Find where the given text appears and provide that cell's center as (X, Y) coordinate. 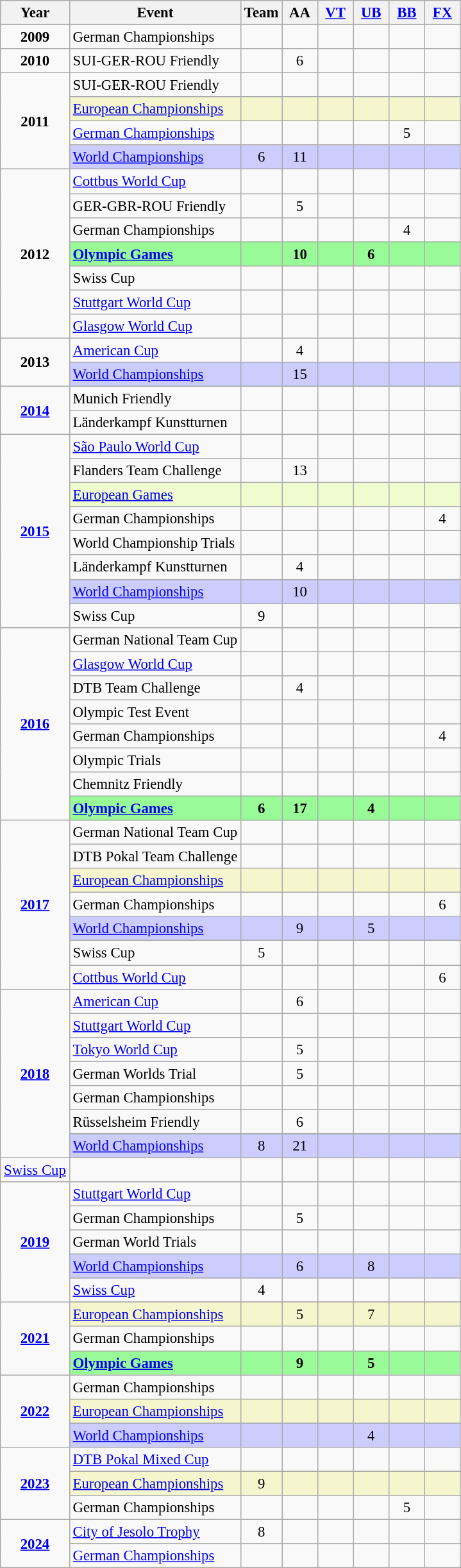
13 (300, 471)
DTB Pokal Mixed Cup (155, 1460)
Flanders Team Challenge (155, 471)
2016 (35, 723)
Team (262, 13)
2022 (35, 1411)
2023 (35, 1484)
Olympic Trials (155, 760)
German World Trials (155, 1242)
Chemnitz Friendly (155, 784)
World Championship Trials (155, 543)
17 (300, 809)
2019 (35, 1242)
2013 (35, 362)
Year (35, 13)
Munich Friendly (155, 398)
2009 (35, 37)
2017 (35, 904)
FX (442, 13)
GER-GBR-ROU Friendly (155, 206)
2011 (35, 121)
2015 (35, 531)
2012 (35, 254)
15 (300, 375)
11 (300, 157)
Rüsselsheim Friendly (155, 1122)
UB (371, 13)
German Worlds Trial (155, 1074)
2014 (35, 410)
Tokyo World Cup (155, 1049)
AA (300, 13)
2024 (35, 1543)
DTB Pokal Team Challenge (155, 857)
21 (300, 1146)
VT (335, 13)
7 (371, 1315)
2018 (35, 1074)
European Games (155, 495)
BB (407, 13)
City of Jesolo Trophy (155, 1531)
DTB Team Challenge (155, 688)
Event (155, 13)
São Paulo World Cup (155, 447)
Olympic Test Event (155, 712)
2010 (35, 61)
2021 (35, 1339)
